Provide the [x, y] coordinate of the cell's center where the given text is located.  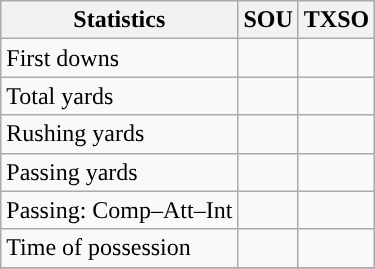
TXSO [336, 20]
Statistics [120, 20]
SOU [268, 20]
First downs [120, 58]
Total yards [120, 96]
Rushing yards [120, 134]
Passing yards [120, 172]
Time of possession [120, 248]
Passing: Comp–Att–Int [120, 210]
